From the cell containing the given text, extract its center point as [X, Y] coordinate. 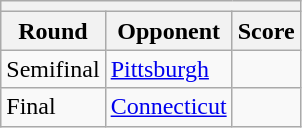
Semifinal [53, 69]
Final [53, 107]
Opponent [168, 31]
Connecticut [168, 107]
Round [53, 31]
Pittsburgh [168, 69]
Score [266, 31]
